From the cell containing the given text, extract its center point as (x, y) coordinate. 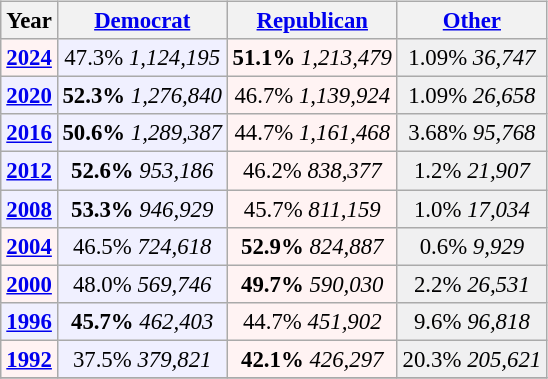
2024 (29, 58)
1992 (29, 359)
Republican (312, 21)
1.09% 26,658 (472, 96)
1.2% 21,907 (472, 171)
47.3% 1,124,195 (142, 58)
49.7% 590,030 (312, 284)
51.1% 1,213,479 (312, 58)
2012 (29, 171)
52.6% 953,186 (142, 171)
Other (472, 21)
9.6% 96,818 (472, 321)
0.6% 9,929 (472, 246)
44.7% 1,161,468 (312, 133)
20.3% 205,621 (472, 359)
Democrat (142, 21)
1996 (29, 321)
44.7% 451,902 (312, 321)
3.68% 95,768 (472, 133)
2004 (29, 246)
46.5% 724,618 (142, 246)
1.0% 17,034 (472, 209)
45.7% 462,403 (142, 321)
Year (29, 21)
45.7% 811,159 (312, 209)
48.0% 569,746 (142, 284)
52.3% 1,276,840 (142, 96)
50.6% 1,289,387 (142, 133)
52.9% 824,887 (312, 246)
2020 (29, 96)
53.3% 946,929 (142, 209)
37.5% 379,821 (142, 359)
1.09% 36,747 (472, 58)
2000 (29, 284)
46.2% 838,377 (312, 171)
2.2% 26,531 (472, 284)
2008 (29, 209)
46.7% 1,139,924 (312, 96)
2016 (29, 133)
42.1% 426,297 (312, 359)
